Search for the cell housing the specified text and yield its (x, y) center coordinate. 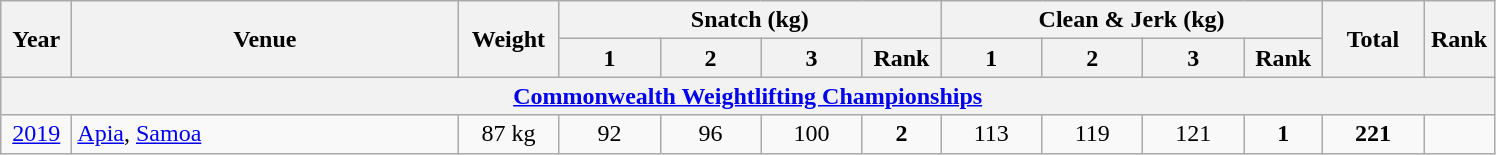
Total (1372, 39)
Weight (508, 39)
92 (610, 134)
119 (1092, 134)
96 (710, 134)
Snatch (kg) (750, 20)
Clean & Jerk (kg) (1132, 20)
Apia, Samoa (265, 134)
113 (992, 134)
221 (1372, 134)
Year (36, 39)
100 (812, 134)
Venue (265, 39)
121 (1194, 134)
Commonwealth Weightlifting Championships (748, 96)
87 kg (508, 134)
2019 (36, 134)
